Scan for the cell matching the given text and deliver its [x, y] coordinate at center. 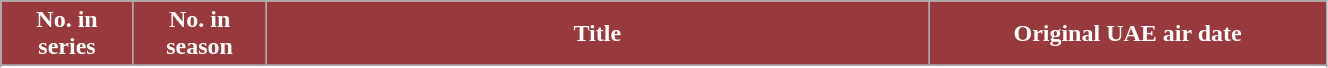
No. in season [200, 34]
No. in series [68, 34]
Original UAE air date [1128, 34]
Title [598, 34]
